Detect which cell encompasses the target text, then output its [x, y] center coordinate. 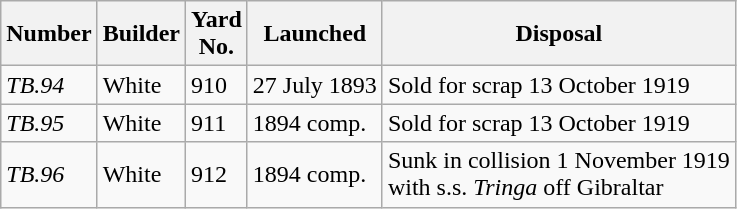
912 [217, 174]
Sunk in collision 1 November 1919with s.s. Tringa off Gibraltar [558, 174]
Number [49, 34]
Builder [141, 34]
Launched [314, 34]
27 July 1893 [314, 85]
911 [217, 123]
Disposal [558, 34]
910 [217, 85]
TB.94 [49, 85]
TB.96 [49, 174]
TB.95 [49, 123]
Yard No. [217, 34]
